Provide the (X, Y) coordinate of the cell's center where the given text is located.  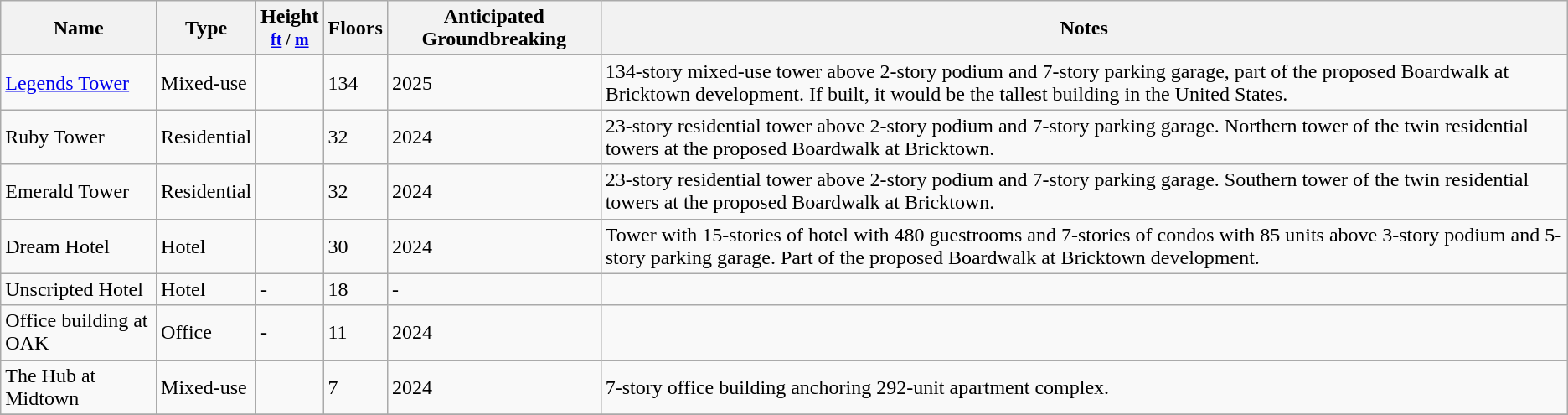
Dream Hotel (79, 246)
Heightft / m (290, 29)
134 (355, 82)
Floors (355, 29)
2025 (494, 82)
7 (355, 387)
The Hub at Midtown (79, 387)
Emerald Tower (79, 191)
Unscripted Hotel (79, 289)
30 (355, 246)
Legends Tower (79, 82)
18 (355, 289)
Office building at OAK (79, 332)
Ruby Tower (79, 137)
7-story office building anchoring 292-unit apartment complex. (1084, 387)
Notes (1084, 29)
11 (355, 332)
Type (206, 29)
Name (79, 29)
Office (206, 332)
Anticipated Groundbreaking (494, 29)
